Locate the cell with the specified text and output its [X, Y] center coordinate. 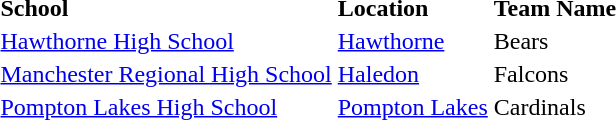
Hawthorne [412, 41]
Haledon [412, 74]
